Find where the given text appears and provide that cell's center as (X, Y) coordinate. 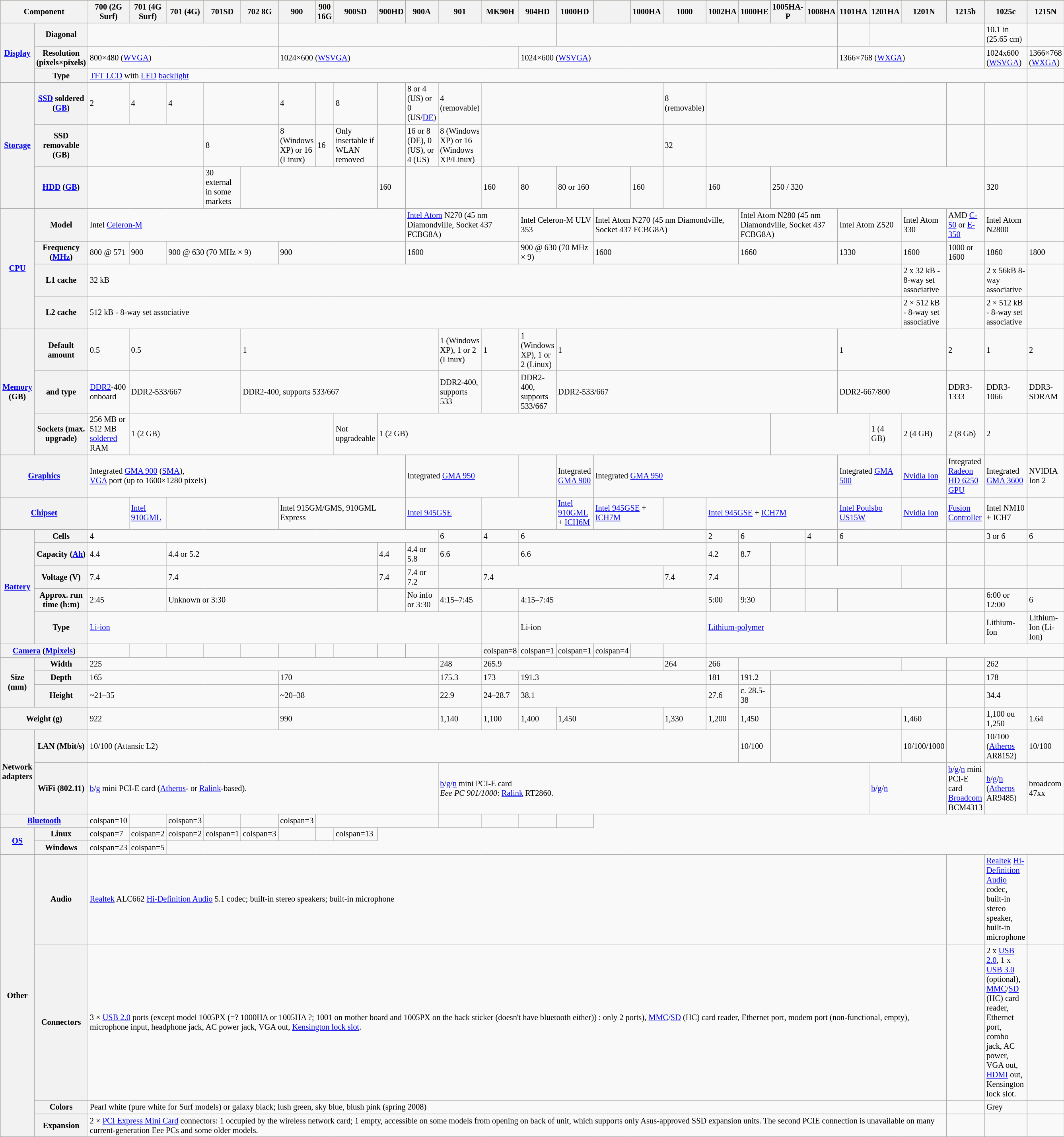
1000HA (647, 12)
Grey (1006, 1107)
~21–35 (183, 696)
Approx. run time (h:m) (61, 600)
1215N (1045, 12)
HDD (GB) (61, 187)
264 (684, 664)
2:45 (127, 600)
Realtek Hi-Definition Audio codec, built-in stereo speaker, built-in microphone (1006, 899)
990 (358, 719)
Intel Celeron-M ULV 353 (556, 225)
MK90H (500, 12)
8 or 4 (US) or 0 (US/DE) (422, 103)
702 8G (260, 12)
1201HA (885, 12)
L2 cache (61, 313)
16 or 8 (DE), 0 (US), or 4 (US) (422, 146)
1002HA (722, 12)
256 MB or 512 MB soldered RAM (109, 434)
1660 (788, 253)
Resolution (pixels×pixels) (61, 58)
1000 or 1600 (965, 253)
OS (18, 841)
b/g/n mini PCI-E card Broadcom BCM4313 (965, 788)
170 (358, 677)
Integrated GMA 3600 (1006, 476)
Depth (61, 677)
Intel 910GML + ICH6M (575, 513)
901 (460, 12)
1330 (869, 253)
250 / 320 (877, 187)
173 (500, 677)
Other (18, 996)
Lithium-Ion (1006, 628)
1,100 (500, 719)
Lithium-Ion (Li-Ion) (1045, 628)
Intel Atom N280 (45 nm Diamondville, Socket 437 FCBG8A) (788, 225)
2 x USB 2.0, 1 x USB 3.0 (optional), MMC/SD (HC) card reader, Ethernet port, combo jack, AC power, VGA out, HDMI out, Kensington lock slot. (1006, 1022)
Default amount (61, 350)
Frequency (MHz) (61, 253)
900HD (391, 12)
32 (684, 146)
262 (1006, 664)
266 (722, 664)
Linux (61, 834)
10/100 (Attansic L2) (413, 746)
Diagonal (61, 35)
Display (18, 52)
DDR2-667/800 (892, 392)
Colors (61, 1107)
32 kB (495, 280)
7.4 or 7.2 (422, 577)
4.2 (722, 554)
AMD C-50 or E-350 (965, 225)
TFT LCD with LED backlight (558, 76)
700 (2G Surf) (109, 12)
248 (460, 664)
900 16G (325, 12)
1,140 (460, 719)
2 (4 GB) (924, 434)
165 (183, 677)
Fusion Controller (965, 513)
265.9 (572, 664)
Intel Poulsbo US15W (869, 513)
c. 28.5-38 (755, 696)
~20–38 (358, 696)
5:00 (722, 600)
Voltage (V) (61, 577)
1215b (965, 12)
1,330 (684, 719)
Intel NM10 + ICH7 (1006, 513)
Audio (61, 899)
colspan=10 (109, 821)
8 (Windows XP) or 16 (Linux) (297, 146)
Component (44, 12)
Cells (61, 536)
Camera (Mpixels) (44, 651)
Intel 915GM/GMS, 910GML Express (342, 513)
colspan=8 (500, 651)
Bluetooth (44, 821)
4 (removable) (460, 103)
b/g mini PCI-E card (Atheros- or Ralink-based). (263, 788)
8 (removable) (684, 103)
4.4 or 5.8 (422, 554)
8 (Windows XP) or 16 (Windows XP/Linux) (460, 146)
Capacity (Ah) (61, 554)
b/g/n (908, 788)
Width (61, 664)
Integrated GMA 900 (575, 476)
Integrated Radeon HD 6250 GPU (965, 476)
1101HA (854, 12)
colspan=7 (109, 834)
DDR2-400, supports 533 (460, 392)
900A (422, 12)
Integrated GMA 900 (SMA), VGA port (up to 1600×1280 pixels) (247, 476)
8.7 (755, 554)
NVIDIA Ion 2 (1045, 476)
Expansion (61, 1125)
22.9 (460, 696)
80 or 160 (593, 187)
701SD (222, 12)
Battery (18, 587)
Intel Atom N2800 (1006, 225)
Intel Celeron-M (247, 225)
800 @ 571 (109, 253)
10/100/1000 (924, 746)
DDR3-1333 (965, 392)
178 (1006, 677)
34.4 (1006, 696)
1024x600 (WSVGA) (1006, 58)
b/g/n mini PCI-E card Eee PC 901/1000: Ralink RT2860. (654, 788)
2 x 56kB 8-way associative (1006, 280)
512 kB - 8-way set associative (495, 313)
Network adapters (18, 772)
Weight (g) (44, 719)
225 (263, 664)
10.1 in (25.65 cm) (1006, 35)
Lithium-polymer (827, 628)
Chipset (44, 513)
2 x 32 kB - 8-way set associative (924, 280)
and type (61, 392)
Storage (18, 146)
1000 (684, 12)
Sockets (max. upgrade) (61, 434)
38.1 (613, 696)
1201N (924, 12)
Memory (GB) (18, 392)
Intel 910GML (148, 513)
colspan=23 (109, 847)
4.4 or 5.2 (272, 554)
1,100 ou 1,250 (1006, 719)
6:00 or 12:00 (1006, 600)
1,200 (722, 719)
1008HA (822, 12)
181 (722, 677)
1000HE (755, 12)
1,400 (537, 719)
320 (1006, 187)
DDR3-SDRAM (1045, 392)
LAN (Mbit/s) (61, 746)
Graphics (44, 476)
Windows (61, 847)
9:30 (755, 600)
Only insertable if WLAN removed (356, 146)
191.2 (755, 677)
SSD soldered (GB) (61, 103)
Realtek ALC662 Hi-Definition Audio 5.1 codec; built-in stereo speakers; built-in microphone (517, 899)
701 (4G) (185, 12)
800×480 (WVGA) (183, 58)
Intel Atom 330 (924, 225)
Intel Atom Z520 (869, 225)
1 (4 GB) (885, 434)
1.64 (1045, 719)
broadcom 47xx (1045, 788)
1000HD (575, 12)
DDR2-400 onboard (109, 392)
L1 cache (61, 280)
1,460 (924, 719)
WiFi (802.11) (61, 788)
922 (183, 719)
b/g/n (Atheros AR9485) (1006, 788)
1860 (1006, 253)
Intel 945GSE (443, 513)
No info or 3:30 (422, 600)
CPU (18, 269)
701 (4G Surf) (148, 12)
1005HA-P (788, 12)
10/100 (Atheros AR8152) (1006, 746)
16 (325, 146)
904HD (537, 12)
27.6 (722, 696)
24–28.7 (500, 696)
Pearl white (pure white for Surf models) or galaxy black; lush green, sky blue, blush pink (spring 2008) (517, 1107)
Connectors (61, 1022)
Unknown or 3:30 (272, 600)
Not upgradeable (356, 434)
900SD (356, 12)
colspan=5 (148, 847)
colspan=13 (356, 834)
1800 (1045, 253)
colspan=4 (612, 651)
SSD removable (GB) (61, 146)
175.3 (460, 677)
191.3 (613, 677)
1025c (1006, 12)
Integrated GMA 500 (869, 476)
30 external in some markets (222, 187)
Height (61, 696)
DDR3-1066 (1006, 392)
80 (537, 187)
Size (mm) (18, 682)
Model (61, 225)
3 or 6 (1006, 536)
2 (8 Gb) (965, 434)
